Return the [x, y] coordinate for the center point of the cell that contains the specified text.  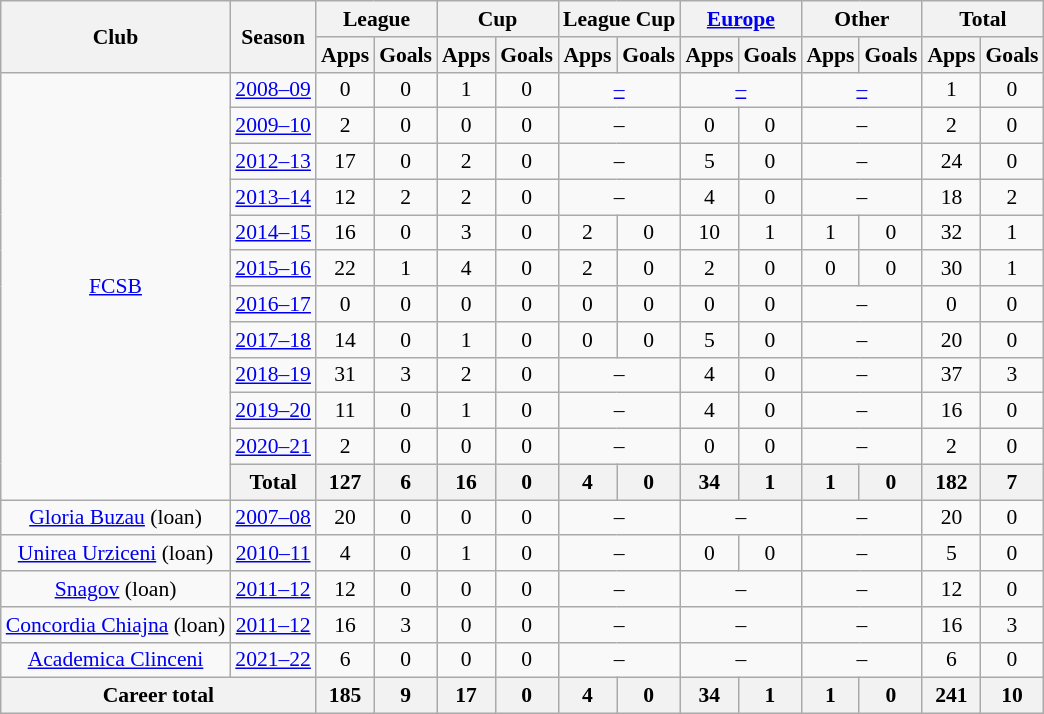
182 [951, 482]
2020–21 [273, 447]
2016–17 [273, 304]
37 [951, 375]
2014–15 [273, 233]
7 [1012, 482]
2015–16 [273, 269]
FCSB [116, 286]
24 [951, 162]
Snagov (loan) [116, 589]
11 [345, 411]
2017–18 [273, 340]
2008–09 [273, 90]
2019–20 [273, 411]
Club [116, 36]
241 [951, 696]
127 [345, 482]
League [376, 19]
Season [273, 36]
30 [951, 269]
9 [406, 696]
Gloria Buzau (loan) [116, 518]
Unirea Urziceni (loan) [116, 554]
32 [951, 233]
2010–11 [273, 554]
185 [345, 696]
22 [345, 269]
2012–13 [273, 162]
14 [345, 340]
Europe [740, 19]
2018–19 [273, 375]
2021–22 [273, 660]
31 [345, 375]
Academica Clinceni [116, 660]
2013–14 [273, 197]
2007–08 [273, 518]
League Cup [619, 19]
18 [951, 197]
Cup [498, 19]
Other [862, 19]
Concordia Chiajna (loan) [116, 625]
2009–10 [273, 126]
Career total [158, 696]
